Return (x, y) of the center of cell containing provided text 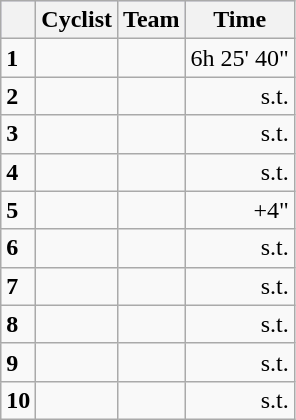
6 (18, 248)
3 (18, 134)
Time (240, 20)
Cyclist (77, 20)
8 (18, 324)
9 (18, 362)
2 (18, 96)
Team (152, 20)
+4" (240, 210)
5 (18, 210)
4 (18, 172)
1 (18, 58)
6h 25' 40" (240, 58)
10 (18, 400)
7 (18, 286)
